Determine the (x, y) coordinate at the center of the cell enclosing the given text.  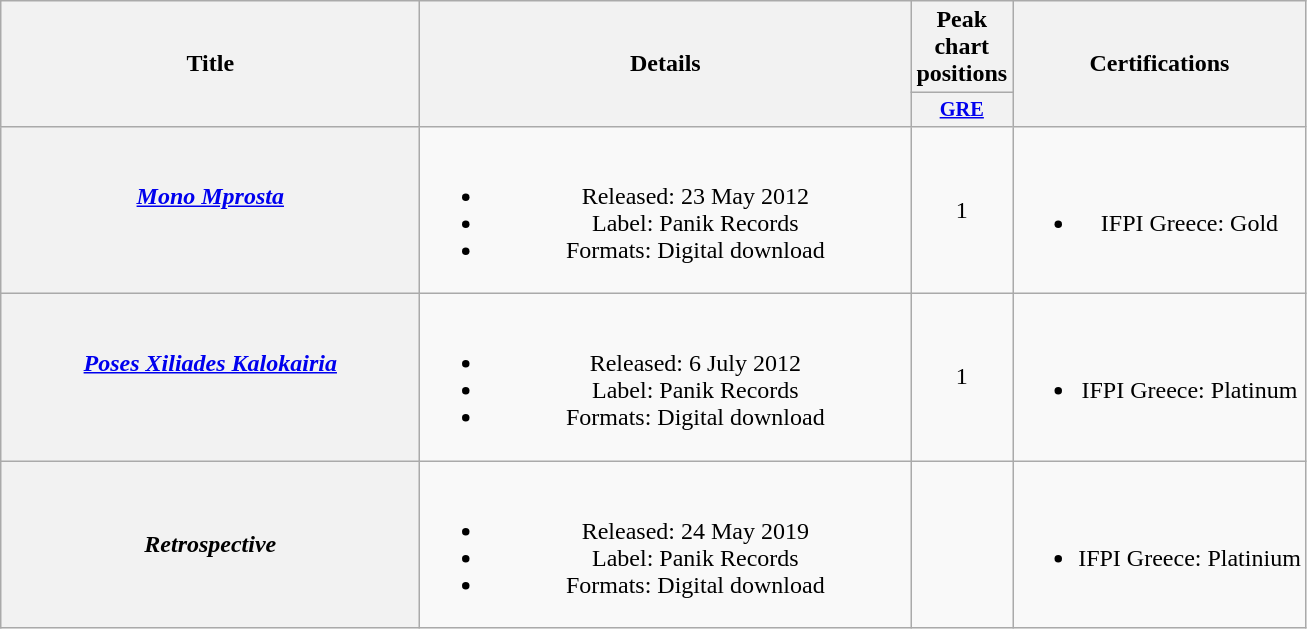
GRE (962, 110)
IFPI Greece: Gold (1160, 210)
IFPI Greece: Platinium (1160, 544)
Released: 24 May 2019Label: Panik RecordsFormats: Digital download (666, 544)
IFPI Greece: Platinum (1160, 378)
Peak chart positions (962, 47)
Poses Xiliades Kalokairia (210, 378)
Released: 23 May 2012Label: Panik RecordsFormats: Digital download (666, 210)
Title (210, 64)
Mono Mprosta (210, 210)
Certifications (1160, 64)
Retrospective (210, 544)
Released: 6 July 2012Label: Panik RecordsFormats: Digital download (666, 378)
Details (666, 64)
